Search for the cell housing the specified text and yield its [X, Y] center coordinate. 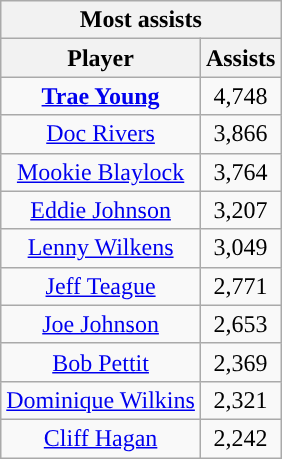
Mookie Blaylock [101, 172]
2,369 [240, 362]
3,866 [240, 134]
Dominique Wilkins [101, 400]
Cliff Hagan [101, 438]
Most assists [141, 20]
Doc Rivers [101, 134]
Assists [240, 58]
Bob Pettit [101, 362]
3,764 [240, 172]
3,049 [240, 248]
Lenny Wilkens [101, 248]
2,653 [240, 324]
3,207 [240, 210]
Player [101, 58]
Jeff Teague [101, 286]
2,771 [240, 286]
2,242 [240, 438]
Eddie Johnson [101, 210]
4,748 [240, 96]
Trae Young [101, 96]
2,321 [240, 400]
Joe Johnson [101, 324]
